Pinpoint the cell where the given text exists, returning its (X, Y) midpoint coordinate. 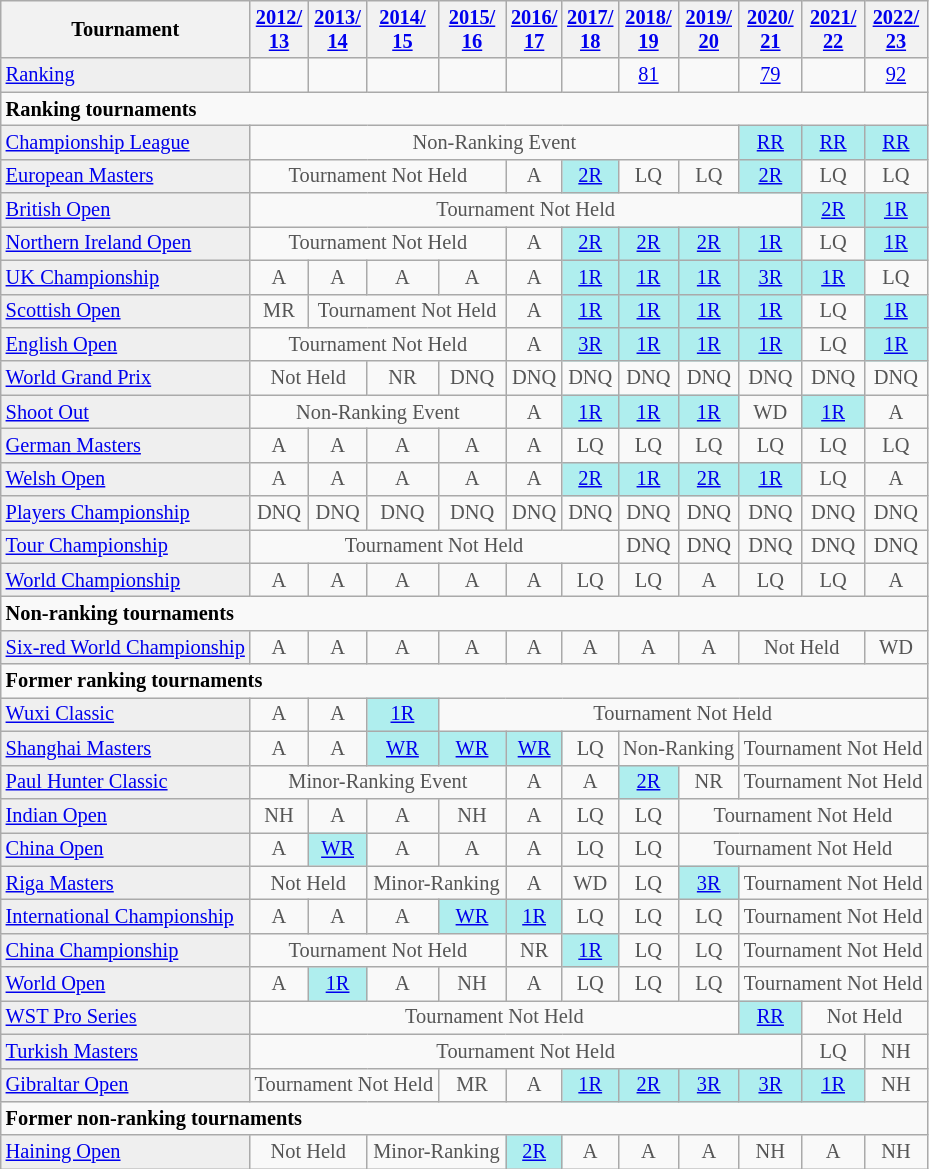
China Championship (126, 950)
UK Championship (126, 277)
Six-red World Championship (126, 647)
81 (648, 75)
English Open (126, 344)
Tournament (126, 29)
Minor-Ranking Event (378, 782)
Non-ranking tournaments (464, 613)
World Open (126, 984)
2021/22 (834, 29)
Haining Open (126, 1152)
2022/23 (896, 29)
2012/13 (280, 29)
2013/14 (338, 29)
Welsh Open (126, 479)
2016/17 (534, 29)
Tour Championship (126, 546)
Former non-ranking tournaments (464, 1118)
Gibraltar Open (126, 1085)
79 (770, 75)
Scottish Open (126, 311)
Players Championship (126, 513)
Indian Open (126, 815)
Paul Hunter Classic (126, 782)
92 (896, 75)
Turkish Masters (126, 1051)
2017/18 (590, 29)
Northern Ireland Open (126, 243)
Riga Masters (126, 883)
2020/21 (770, 29)
2019/20 (709, 29)
Ranking tournaments (464, 109)
China Open (126, 849)
British Open (126, 210)
2014/15 (402, 29)
Former ranking tournaments (464, 681)
Shanghai Masters (126, 748)
Wuxi Classic (126, 714)
World Grand Prix (126, 378)
International Championship (126, 916)
Ranking (126, 75)
Non-Ranking (678, 748)
2018/19 (648, 29)
German Masters (126, 445)
World Championship (126, 580)
Championship League (126, 142)
WST Pro Series (126, 1017)
Shoot Out (126, 412)
2015/16 (472, 29)
European Masters (126, 176)
